For the text-containing cell, return its midpoint in (x, y) coordinate format. 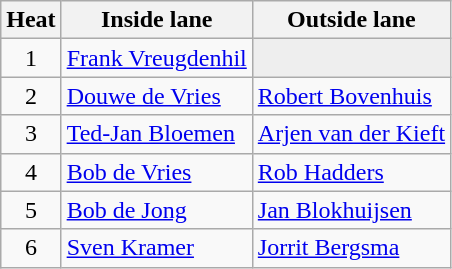
Heat (31, 20)
Bob de Vries (156, 172)
Douwe de Vries (156, 96)
Outside lane (351, 20)
Inside lane (156, 20)
Bob de Jong (156, 210)
6 (31, 248)
Jorrit Bergsma (351, 248)
4 (31, 172)
5 (31, 210)
Arjen van der Kieft (351, 134)
Rob Hadders (351, 172)
2 (31, 96)
Robert Bovenhuis (351, 96)
Sven Kramer (156, 248)
Ted-Jan Bloemen (156, 134)
1 (31, 58)
Frank Vreugdenhil (156, 58)
3 (31, 134)
Jan Blokhuijsen (351, 210)
